Capture the cell that displays the provided text and extract its (x, y) central coordinate. 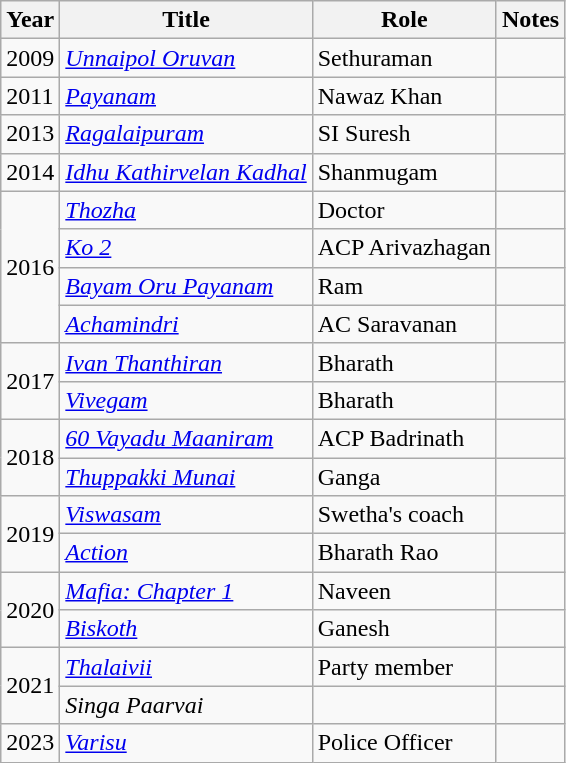
Varisu (186, 743)
Year (30, 20)
Sethuraman (404, 58)
Thuppakki Munai (186, 477)
2016 (30, 267)
Achamindri (186, 324)
Shanmugam (404, 172)
Viswasam (186, 515)
2019 (30, 534)
Bayam Oru Payanam (186, 286)
2009 (30, 58)
2013 (30, 134)
Doctor (404, 210)
Ram (404, 286)
2014 (30, 172)
Bharath Rao (404, 553)
AC Saravanan (404, 324)
60 Vayadu Maaniram (186, 438)
Naveen (404, 591)
Thozha (186, 210)
Idhu Kathirvelan Kadhal (186, 172)
Title (186, 20)
Ko 2 (186, 248)
Role (404, 20)
Vivegam (186, 400)
Mafia: Chapter 1 (186, 591)
Ragalaipuram (186, 134)
Nawaz Khan (404, 96)
ACP Arivazhagan (404, 248)
Thalaivii (186, 667)
ACP Badrinath (404, 438)
Ivan Thanthiran (186, 362)
Payanam (186, 96)
Action (186, 553)
2017 (30, 381)
Ganesh (404, 629)
Unnaipol Oruvan (186, 58)
2011 (30, 96)
SI Suresh (404, 134)
2021 (30, 686)
Ganga (404, 477)
Singa Paarvai (186, 705)
2018 (30, 457)
Notes (530, 20)
Police Officer (404, 743)
2023 (30, 743)
Party member (404, 667)
2020 (30, 610)
Swetha's coach (404, 515)
Biskoth (186, 629)
